Extract the [x, y] coordinate from the center of the cell holding the provided text.  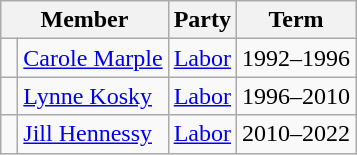
1996–2010 [296, 96]
Member [84, 20]
Carole Marple [93, 58]
2010–2022 [296, 134]
Lynne Kosky [93, 96]
1992–1996 [296, 58]
Jill Hennessy [93, 134]
Term [296, 20]
Party [202, 20]
